Return the [x, y] coordinate for the center point of the cell that contains the specified text.  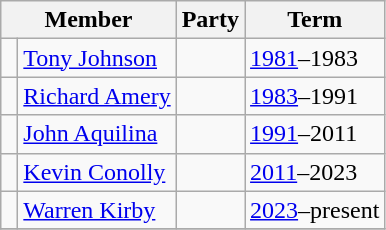
1991–2011 [315, 134]
Kevin Conolly [97, 172]
Tony Johnson [97, 58]
1983–1991 [315, 96]
2011–2023 [315, 172]
Member [88, 20]
Term [315, 20]
Party [210, 20]
Richard Amery [97, 96]
1981–1983 [315, 58]
Warren Kirby [97, 210]
John Aquilina [97, 134]
2023–present [315, 210]
